Pinpoint the cell where the given text exists, returning its (X, Y) midpoint coordinate. 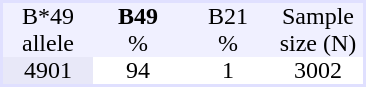
B*49 (48, 16)
94 (138, 70)
allele (48, 44)
B49 (138, 16)
1 (228, 70)
Sample (318, 16)
size (N) (318, 44)
B21 (228, 16)
4901 (48, 70)
3002 (318, 70)
